From the cell containing the given text, extract its center point as (X, Y) coordinate. 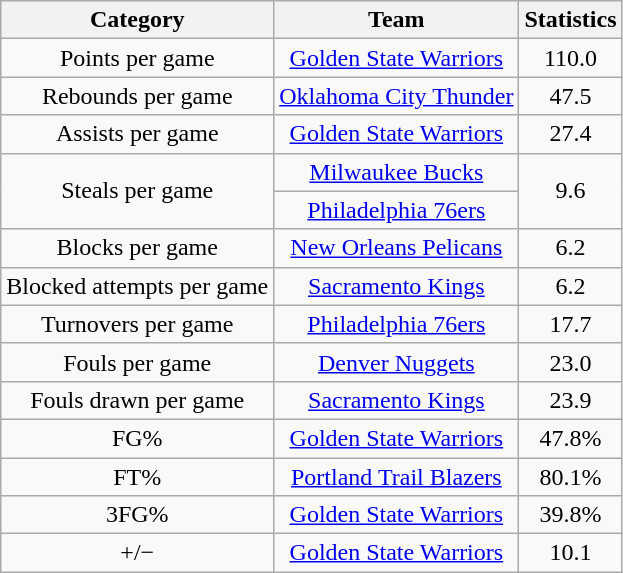
Statistics (570, 20)
FT% (138, 477)
23.9 (570, 400)
80.1% (570, 477)
Category (138, 20)
27.4 (570, 134)
10.1 (570, 553)
110.0 (570, 58)
+/− (138, 553)
23.0 (570, 362)
47.5 (570, 96)
Fouls per game (138, 362)
Portland Trail Blazers (396, 477)
New Orleans Pelicans (396, 248)
3FG% (138, 515)
FG% (138, 438)
39.8% (570, 515)
Milwaukee Bucks (396, 172)
Turnovers per game (138, 324)
47.8% (570, 438)
Fouls drawn per game (138, 400)
Rebounds per game (138, 96)
Denver Nuggets (396, 362)
Assists per game (138, 134)
17.7 (570, 324)
Oklahoma City Thunder (396, 96)
Points per game (138, 58)
Steals per game (138, 191)
9.6 (570, 191)
Team (396, 20)
Blocked attempts per game (138, 286)
Blocks per game (138, 248)
